Capture the cell that displays the provided text and extract its (x, y) central coordinate. 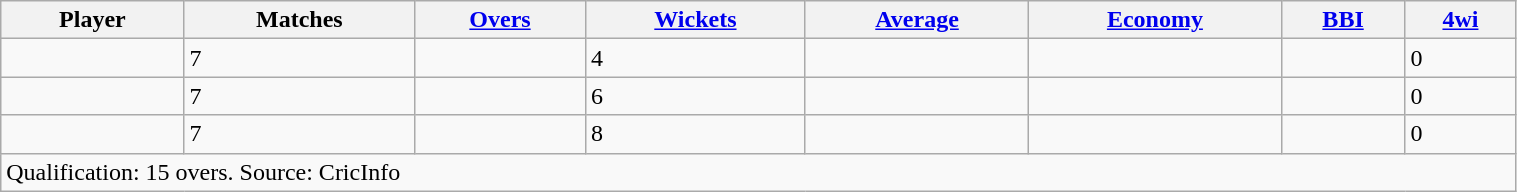
4wi (1460, 20)
Wickets (695, 20)
Player (92, 20)
Economy (1156, 20)
6 (695, 96)
8 (695, 134)
Matches (300, 20)
Average (916, 20)
Overs (500, 20)
Qualification: 15 overs. Source: CricInfo (758, 172)
BBI (1343, 20)
4 (695, 58)
